Return the [x, y] coordinate for the center point of the cell that contains the specified text.  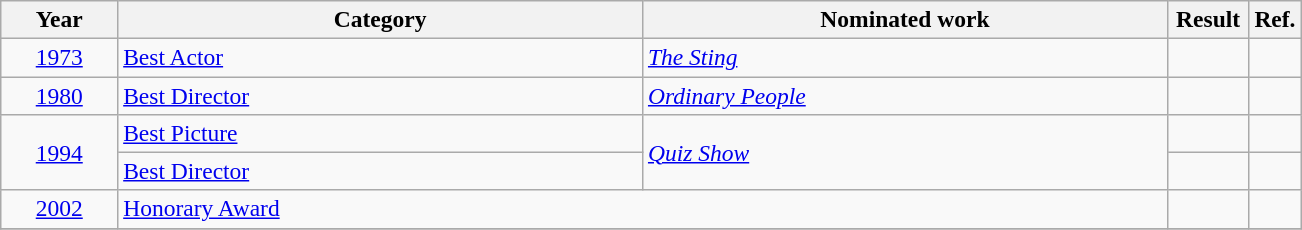
1973 [60, 57]
The Sting [906, 57]
Nominated work [906, 19]
Honorary Award [643, 209]
Year [60, 19]
Best Actor [380, 57]
Category [380, 19]
Ordinary People [906, 95]
1994 [60, 152]
Ref. [1275, 19]
1980 [60, 95]
Best Picture [380, 133]
Result [1208, 19]
Quiz Show [906, 152]
2002 [60, 209]
